Extract the [x, y] coordinate from the center of the cell holding the provided text.  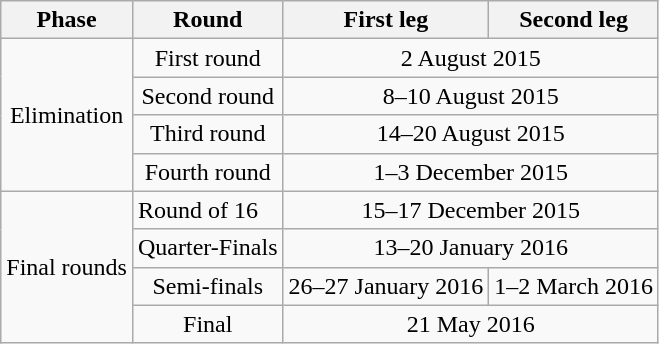
Semi-finals [208, 286]
Third round [208, 134]
First leg [386, 20]
Quarter-Finals [208, 248]
Round [208, 20]
Round of 16 [208, 210]
Second leg [574, 20]
21 May 2016 [470, 324]
13–20 January 2016 [470, 248]
Final [208, 324]
2 August 2015 [470, 58]
26–27 January 2016 [386, 286]
14–20 August 2015 [470, 134]
Fourth round [208, 172]
8–10 August 2015 [470, 96]
Elimination [67, 115]
Phase [67, 20]
1–2 March 2016 [574, 286]
1–3 December 2015 [470, 172]
Final rounds [67, 267]
Second round [208, 96]
First round [208, 58]
15–17 December 2015 [470, 210]
